Find where the given text appears and provide that cell's center as (X, Y) coordinate. 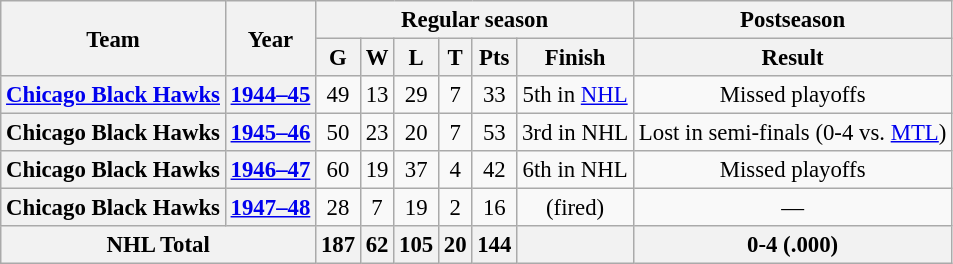
Result (793, 58)
187 (338, 245)
Lost in semi-finals (0-4 vs. MTL) (793, 133)
— (793, 208)
G (338, 58)
Team (114, 38)
1945–46 (270, 133)
0-4 (.000) (793, 245)
13 (376, 95)
W (376, 58)
16 (494, 208)
28 (338, 208)
33 (494, 95)
1944–45 (270, 95)
62 (376, 245)
T (456, 58)
1947–48 (270, 208)
NHL Total (158, 245)
Year (270, 38)
L (416, 58)
6th in NHL (576, 170)
Regular season (475, 20)
23 (376, 133)
3rd in NHL (576, 133)
4 (456, 170)
(fired) (576, 208)
Pts (494, 58)
Postseason (793, 20)
53 (494, 133)
50 (338, 133)
5th in NHL (576, 95)
Finish (576, 58)
144 (494, 245)
29 (416, 95)
60 (338, 170)
37 (416, 170)
42 (494, 170)
105 (416, 245)
49 (338, 95)
2 (456, 208)
1946–47 (270, 170)
